Return the [X, Y] coordinate for the center point of the cell that contains the specified text.  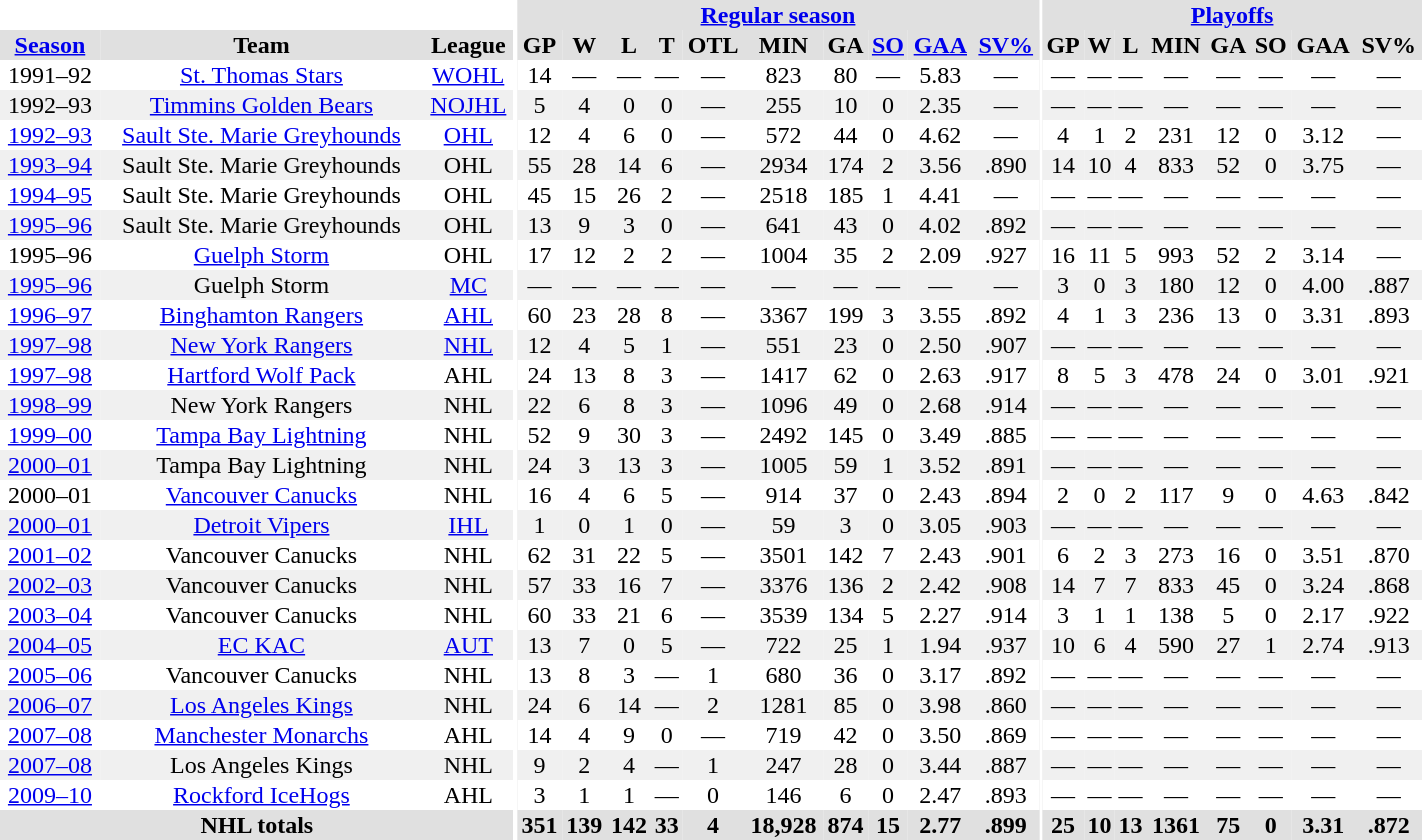
4.63 [1324, 495]
4.00 [1324, 285]
3.55 [940, 315]
641 [784, 225]
1361 [1176, 825]
199 [846, 315]
35 [846, 255]
2003–04 [50, 615]
5.83 [940, 75]
478 [1176, 375]
21 [630, 615]
551 [784, 345]
136 [846, 585]
273 [1176, 555]
.860 [1006, 705]
2934 [784, 165]
.901 [1006, 555]
3.51 [1324, 555]
1.94 [940, 645]
3.24 [1324, 585]
2.74 [1324, 645]
874 [846, 825]
.899 [1006, 825]
Timmins Golden Bears [262, 105]
2005–06 [50, 675]
2.35 [940, 105]
1998–99 [50, 405]
.927 [1006, 255]
EC KAC [262, 645]
255 [784, 105]
.885 [1006, 435]
138 [1176, 615]
236 [1176, 315]
823 [784, 75]
St. Thomas Stars [262, 75]
3376 [784, 585]
3.52 [940, 465]
OTL [713, 45]
1004 [784, 255]
2.50 [940, 345]
2.77 [940, 825]
3.44 [940, 765]
75 [1228, 825]
.891 [1006, 465]
30 [630, 435]
3.49 [940, 435]
.870 [1389, 555]
1994–95 [50, 195]
351 [540, 825]
NHL totals [257, 825]
145 [846, 435]
85 [846, 705]
2.17 [1324, 615]
2002–03 [50, 585]
.894 [1006, 495]
.921 [1389, 375]
174 [846, 165]
247 [784, 765]
722 [784, 645]
.913 [1389, 645]
Regular season [778, 15]
49 [846, 405]
2.09 [940, 255]
.908 [1006, 585]
80 [846, 75]
139 [584, 825]
1096 [784, 405]
.937 [1006, 645]
.872 [1389, 825]
1005 [784, 465]
.922 [1389, 615]
590 [1176, 645]
680 [784, 675]
IHL [468, 525]
T [666, 45]
3.01 [1324, 375]
57 [540, 585]
2001–02 [50, 555]
NOJHL [468, 105]
43 [846, 225]
.917 [1006, 375]
134 [846, 615]
3.98 [940, 705]
2006–07 [50, 705]
185 [846, 195]
36 [846, 675]
Hartford Wolf Pack [262, 375]
Manchester Monarchs [262, 735]
Detroit Vipers [262, 525]
1999–00 [50, 435]
.842 [1389, 495]
18,928 [784, 825]
44 [846, 135]
3.14 [1324, 255]
.869 [1006, 735]
3.50 [940, 735]
3.05 [940, 525]
.907 [1006, 345]
719 [784, 735]
Binghamton Rangers [262, 315]
WOHL [468, 75]
914 [784, 495]
3539 [784, 615]
3.12 [1324, 135]
.868 [1389, 585]
League [468, 45]
37 [846, 495]
1991–92 [50, 75]
17 [540, 255]
1417 [784, 375]
2518 [784, 195]
2.42 [940, 585]
Playoffs [1232, 15]
4.02 [940, 225]
55 [540, 165]
231 [1176, 135]
AUT [468, 645]
.890 [1006, 165]
Season [50, 45]
1281 [784, 705]
2.47 [940, 795]
180 [1176, 285]
4.62 [940, 135]
42 [846, 735]
3.56 [940, 165]
31 [584, 555]
4.41 [940, 195]
2004–05 [50, 645]
2.68 [940, 405]
3.75 [1324, 165]
26 [630, 195]
2492 [784, 435]
1993–94 [50, 165]
2.27 [940, 615]
MC [468, 285]
1996–97 [50, 315]
993 [1176, 255]
572 [784, 135]
.903 [1006, 525]
3367 [784, 315]
Team [262, 45]
2.63 [940, 375]
146 [784, 795]
3.17 [940, 675]
3501 [784, 555]
11 [1100, 255]
2009–10 [50, 795]
Rockford IceHogs [262, 795]
27 [1228, 645]
117 [1176, 495]
